Return [X, Y] of the center of cell containing provided text 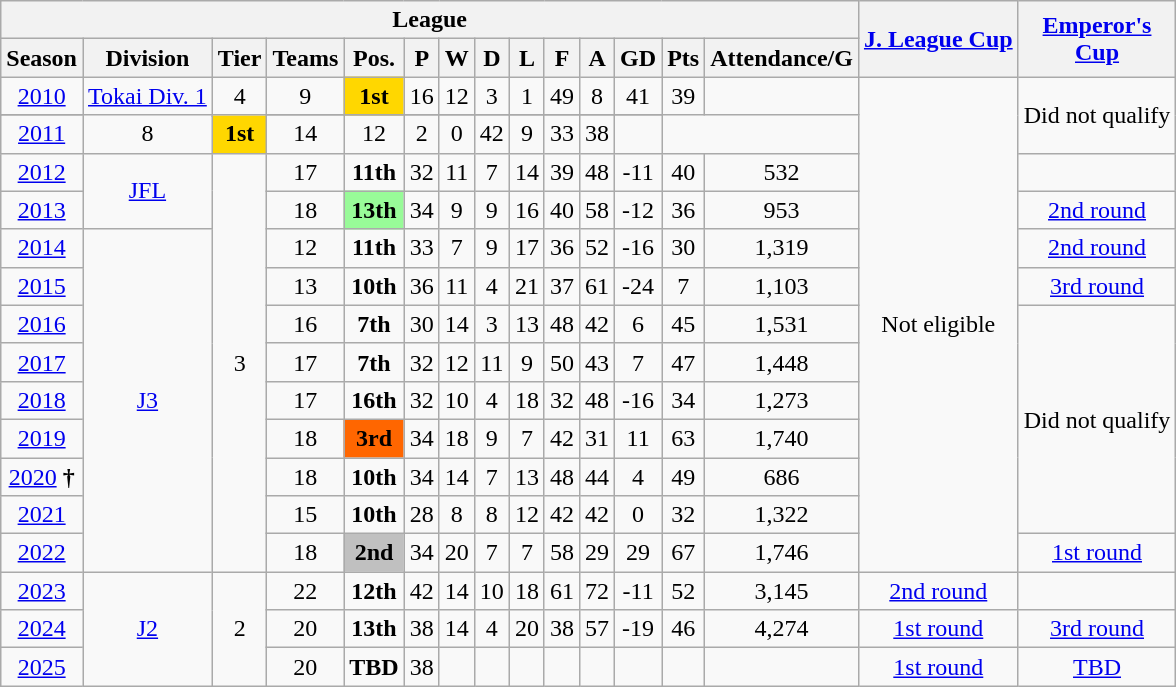
16th [374, 400]
44 [598, 477]
-24 [638, 286]
L [526, 58]
Attendance/G [782, 58]
2025 [42, 667]
2018 [42, 400]
-19 [638, 629]
72 [598, 591]
3rd [374, 438]
W [456, 58]
GD [638, 58]
37 [562, 286]
2024 [42, 629]
2017 [42, 362]
2015 [42, 286]
Pos. [374, 58]
League [430, 20]
57 [598, 629]
Tier [240, 58]
15 [306, 515]
D [492, 58]
Season [42, 58]
1 [526, 96]
47 [684, 362]
4,274 [782, 629]
P [422, 58]
Tokai Div. 1 [147, 96]
46 [684, 629]
21 [526, 286]
953 [782, 210]
43 [598, 362]
3,145 [782, 591]
45 [684, 324]
532 [782, 172]
2021 [42, 515]
1,273 [782, 400]
J3 [147, 400]
2016 [42, 324]
1,322 [782, 515]
J2 [147, 629]
Teams [306, 58]
2023 [42, 591]
2020 † [42, 477]
A [598, 58]
F [562, 58]
2014 [42, 248]
50 [562, 362]
Pts [684, 58]
28 [422, 515]
67 [684, 553]
6 [638, 324]
41 [638, 96]
12th [374, 591]
2013 [42, 210]
2019 [42, 438]
2012 [42, 172]
31 [598, 438]
2010 [42, 96]
2011 [42, 134]
2nd [374, 553]
1,103 [782, 286]
J. League Cup [938, 39]
22 [306, 591]
Not eligible [938, 324]
2022 [42, 553]
1,531 [782, 324]
-12 [638, 210]
1,740 [782, 438]
JFL [147, 191]
1,746 [782, 553]
Division [147, 58]
63 [684, 438]
Emperor'sCup [1097, 39]
1,319 [782, 248]
686 [782, 477]
1,448 [782, 362]
